From the cell containing the given text, extract its center point as [X, Y] coordinate. 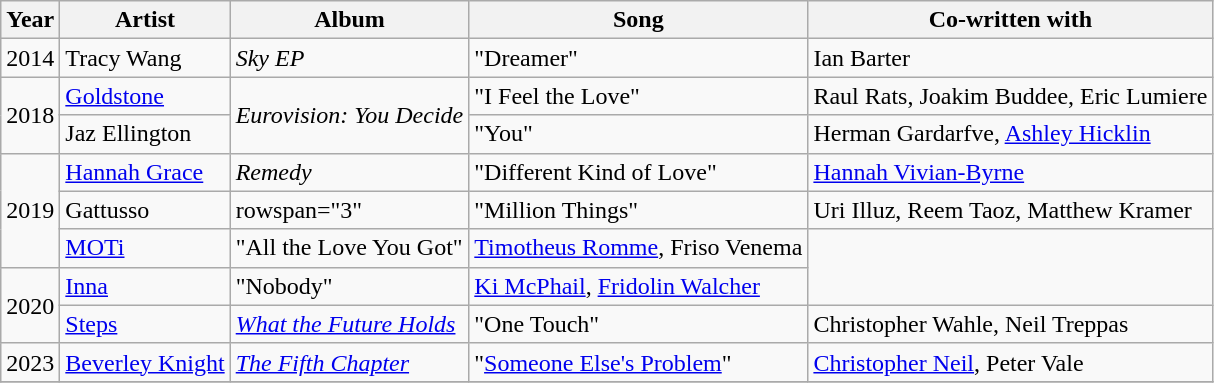
Year [30, 20]
"One Touch" [638, 324]
2018 [30, 115]
Christopher Neil, Peter Vale [1010, 362]
The Fifth Chapter [350, 362]
Raul Rats, Joakim Buddee, Eric Lumiere [1010, 96]
Artist [145, 20]
2019 [30, 210]
Hannah Grace [145, 172]
Timotheus Romme, Friso Venema [638, 248]
Sky EP [350, 58]
"I Feel the Love" [638, 96]
Eurovision: You Decide [350, 115]
Herman Gardarfve, Ashley Hicklin [1010, 134]
"Million Things" [638, 210]
"You" [638, 134]
"Someone Else's Problem" [638, 362]
Co-written with [1010, 20]
Ki McPhail, Fridolin Walcher [638, 286]
Beverley Knight [145, 362]
Uri Illuz, Reem Taoz, Matthew Kramer [1010, 210]
MOTi [145, 248]
Tracy Wang [145, 58]
What the Future Holds [350, 324]
Gattusso [145, 210]
Remedy [350, 172]
"Nobody" [350, 286]
"Different Kind of Love" [638, 172]
Song [638, 20]
2014 [30, 58]
Hannah Vivian-Byrne [1010, 172]
Steps [145, 324]
rowspan="3" [350, 210]
"All the Love You Got" [350, 248]
Christopher Wahle, Neil Treppas [1010, 324]
Album [350, 20]
Inna [145, 286]
Ian Barter [1010, 58]
Jaz Ellington [145, 134]
2020 [30, 305]
2023 [30, 362]
"Dreamer" [638, 58]
Goldstone [145, 96]
